Output the [x, y] coordinate of the center of the cell containing the given text.  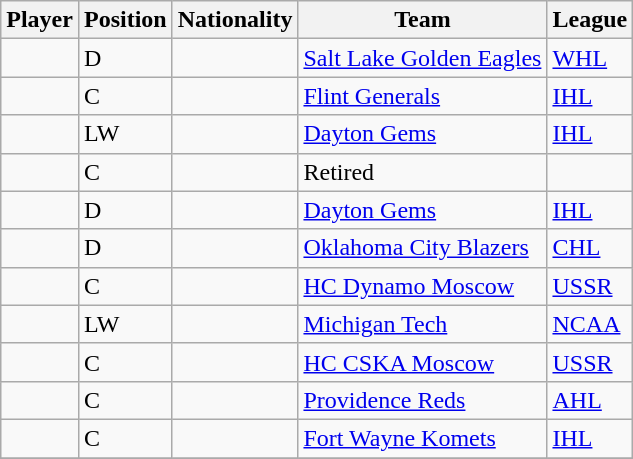
Position [125, 20]
Michigan Tech [422, 324]
Oklahoma City Blazers [422, 248]
WHL [590, 58]
Retired [422, 172]
HC CSKA Moscow [422, 362]
NCAA [590, 324]
Team [422, 20]
CHL [590, 248]
Fort Wayne Komets [422, 438]
Providence Reds [422, 400]
League [590, 20]
Player [40, 20]
Salt Lake Golden Eagles [422, 58]
AHL [590, 400]
Nationality [235, 20]
HC Dynamo Moscow [422, 286]
Flint Generals [422, 96]
